Provide the (X, Y) coordinate of the cell's center where the given text is located.  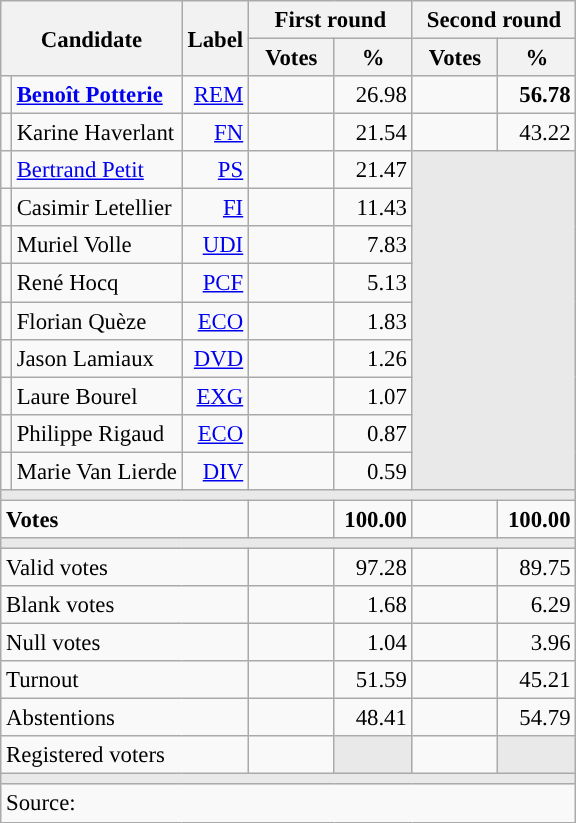
Second round (494, 20)
Philippe Rigaud (96, 433)
6.29 (537, 605)
First round (331, 20)
Laure Bourel (96, 396)
Karine Haverlant (96, 133)
René Hocq (96, 283)
1.26 (373, 358)
Bertrand Petit (96, 170)
Registered voters (125, 755)
1.07 (373, 396)
Casimir Letellier (96, 208)
Null votes (125, 643)
7.83 (373, 245)
1.68 (373, 605)
DIV (215, 471)
Blank votes (125, 605)
UDI (215, 245)
56.78 (537, 95)
5.13 (373, 283)
97.28 (373, 567)
1.83 (373, 321)
DVD (215, 358)
21.54 (373, 133)
Benoît Potterie (96, 95)
48.41 (373, 718)
26.98 (373, 95)
3.96 (537, 643)
1.04 (373, 643)
45.21 (537, 680)
43.22 (537, 133)
Source: (288, 804)
PS (215, 170)
0.59 (373, 471)
Florian Quèze (96, 321)
21.47 (373, 170)
51.59 (373, 680)
11.43 (373, 208)
PCF (215, 283)
Marie Van Lierde (96, 471)
Candidate (92, 38)
Abstentions (125, 718)
Jason Lamiaux (96, 358)
Turnout (125, 680)
54.79 (537, 718)
89.75 (537, 567)
0.87 (373, 433)
Valid votes (125, 567)
REM (215, 95)
FI (215, 208)
Label (215, 38)
Muriel Volle (96, 245)
EXG (215, 396)
FN (215, 133)
